Extract the [X, Y] coordinate from the center of the cell holding the provided text.  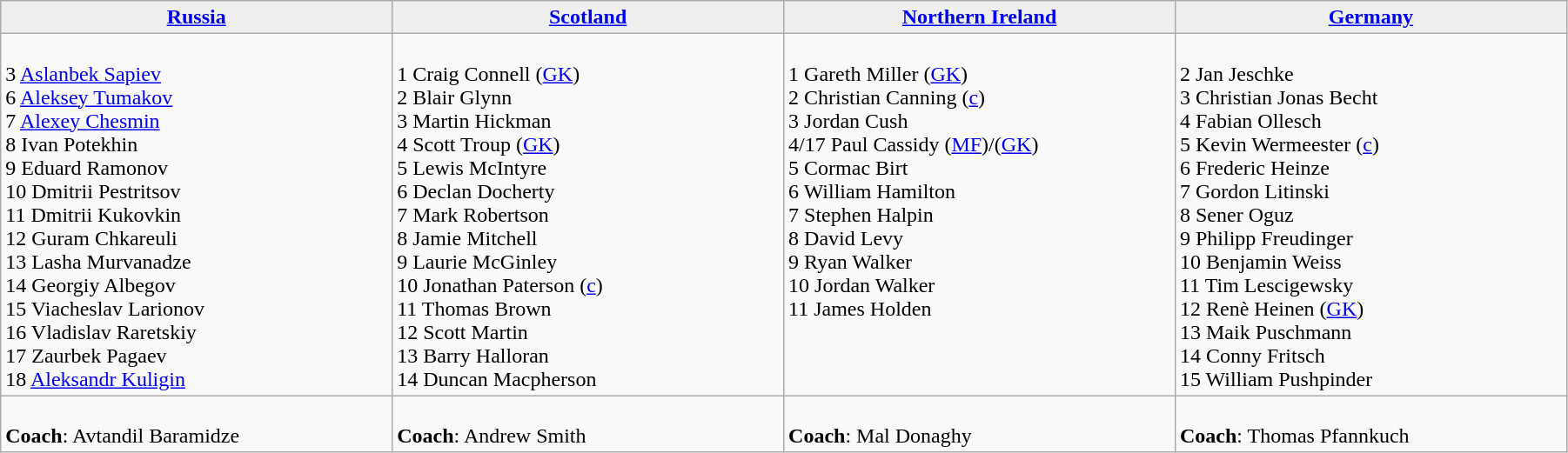
Coach: Andrew Smith [588, 424]
Coach: Thomas Pfannkuch [1370, 424]
Germany [1370, 17]
Coach: Avtandil Baramidze [197, 424]
Northern Ireland [980, 17]
Scotland [588, 17]
Coach: Mal Donaghy [980, 424]
Russia [197, 17]
